Scan for the cell matching the given text and deliver its (x, y) coordinate at center. 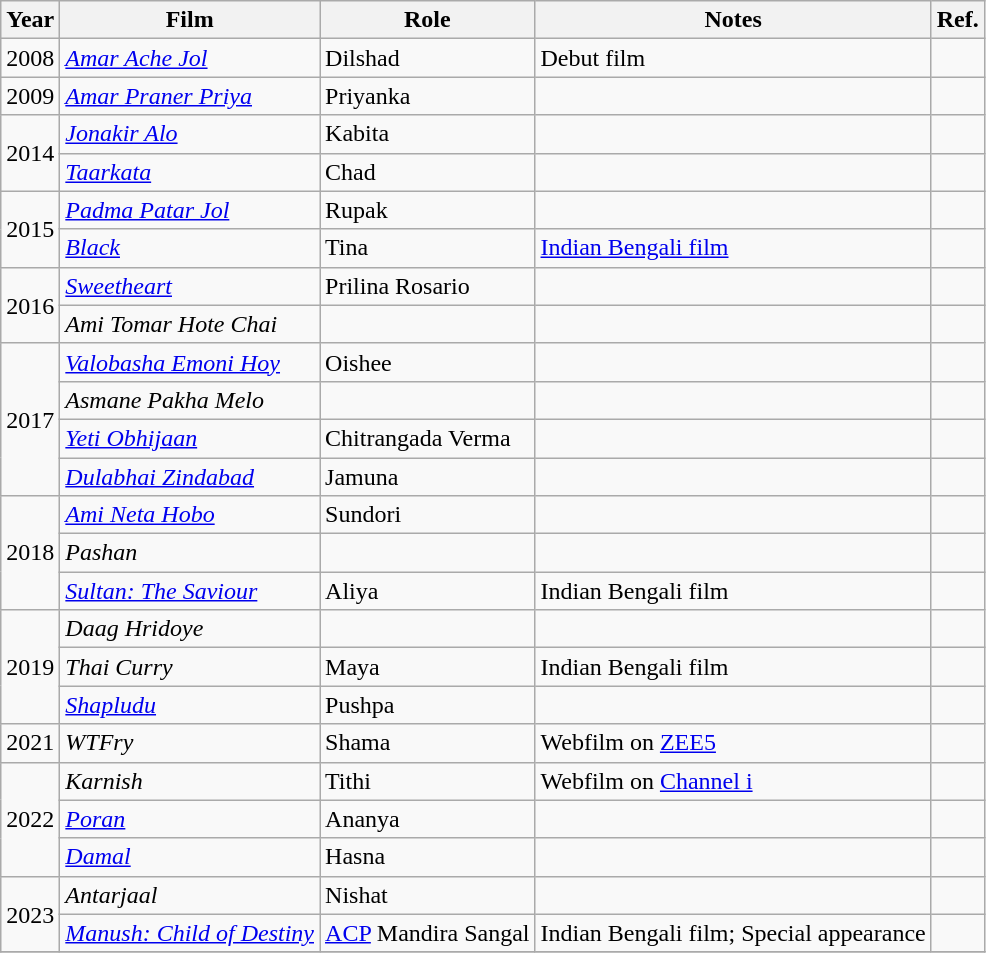
Amar Praner Priya (190, 96)
Damal (190, 857)
Sundori (428, 515)
Maya (428, 667)
ACP Mandira Sangal (428, 933)
Debut film (733, 58)
Pashan (190, 553)
Nishat (428, 895)
Rupak (428, 210)
2021 (30, 743)
Film (190, 20)
2014 (30, 153)
Kabita (428, 134)
Yeti Obhijaan (190, 438)
2015 (30, 229)
Poran (190, 819)
Dulabhai Zindabad (190, 477)
Jamuna (428, 477)
Jonakir Alo (190, 134)
Manush: Child of Destiny (190, 933)
2017 (30, 419)
Chad (428, 172)
Role (428, 20)
Daag Hridoye (190, 629)
Thai Curry (190, 667)
Antarjaal (190, 895)
Taarkata (190, 172)
Indian Bengali film; Special appearance (733, 933)
Oishee (428, 362)
Notes (733, 20)
Valobasha Emoni Hoy (190, 362)
Tina (428, 248)
2008 (30, 58)
Asmane Pakha Melo (190, 400)
Black (190, 248)
Webfilm on Channel i (733, 781)
Prilina Rosario (428, 286)
Sultan: The Saviour (190, 591)
WTFry (190, 743)
Karnish (190, 781)
Ananya (428, 819)
Aliya (428, 591)
Year (30, 20)
2019 (30, 667)
Hasna (428, 857)
2016 (30, 305)
Dilshad (428, 58)
Pushpa (428, 705)
Ami Tomar Hote Chai (190, 324)
Ref. (958, 20)
Padma Patar Jol (190, 210)
2009 (30, 96)
Shapludu (190, 705)
Webfilm on ZEE5 (733, 743)
2018 (30, 553)
Amar Ache Jol (190, 58)
2022 (30, 819)
Chitrangada Verma (428, 438)
Shama (428, 743)
Tithi (428, 781)
Priyanka (428, 96)
2023 (30, 914)
Sweetheart (190, 286)
Ami Neta Hobo (190, 515)
